From the cell containing the given text, extract its center point as (X, Y) coordinate. 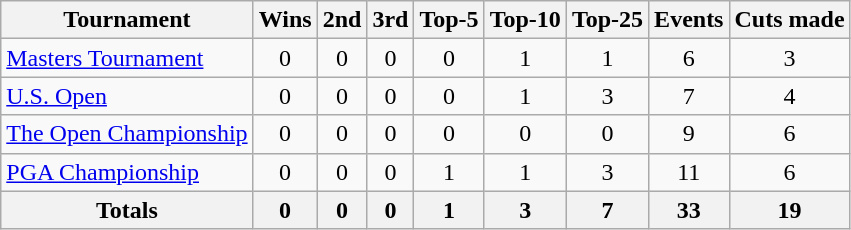
Top-25 (607, 20)
PGA Championship (127, 172)
Tournament (127, 20)
4 (790, 96)
9 (689, 134)
33 (689, 210)
Totals (127, 210)
Top-5 (449, 20)
3rd (390, 20)
Events (689, 20)
2nd (342, 20)
The Open Championship (127, 134)
Top-10 (525, 20)
19 (790, 210)
Cuts made (790, 20)
11 (689, 172)
U.S. Open (127, 96)
Wins (285, 20)
Masters Tournament (127, 58)
